Determine the (x, y) coordinate at the center of the cell enclosing the given text.  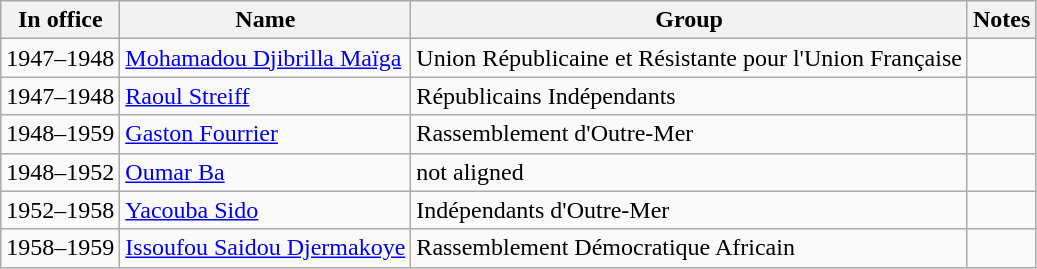
Union Républicaine et Résistante pour l'Union Française (690, 58)
1958–1959 (60, 248)
1948–1952 (60, 172)
In office (60, 20)
not aligned (690, 172)
Indépendants d'Outre-Mer (690, 210)
Issoufou Saidou Djermakoye (266, 248)
1952–1958 (60, 210)
Name (266, 20)
Mohamadou Djibrilla Maïga (266, 58)
Yacouba Sido (266, 210)
Gaston Fourrier (266, 134)
Républicains Indépendants (690, 96)
Oumar Ba (266, 172)
Raoul Streiff (266, 96)
Rassemblement Démocratique Africain (690, 248)
Group (690, 20)
Rassemblement d'Outre-Mer (690, 134)
1948–1959 (60, 134)
Notes (1001, 20)
